Capture the cell that displays the provided text and extract its [x, y] central coordinate. 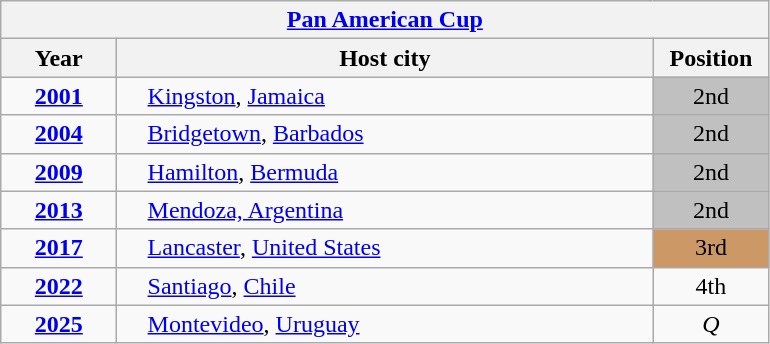
Kingston, Jamaica [385, 96]
Lancaster, United States [385, 248]
Montevideo, Uruguay [385, 324]
2017 [59, 248]
2004 [59, 134]
2025 [59, 324]
Pan American Cup [385, 20]
2013 [59, 210]
Bridgetown, Barbados [385, 134]
2022 [59, 286]
3rd [711, 248]
Santiago, Chile [385, 286]
4th [711, 286]
Hamilton, Bermuda [385, 172]
Q [711, 324]
2001 [59, 96]
Mendoza, Argentina [385, 210]
Year [59, 58]
Position [711, 58]
2009 [59, 172]
Host city [385, 58]
